Return the [X, Y] coordinate for the center point of the cell that contains the specified text.  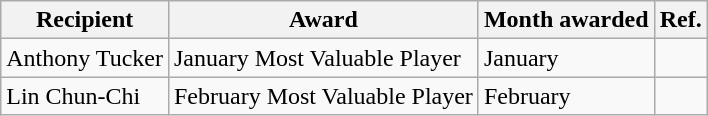
Month awarded [566, 20]
Recipient [85, 20]
February [566, 96]
Award [323, 20]
January Most Valuable Player [323, 58]
Ref. [680, 20]
January [566, 58]
February Most Valuable Player [323, 96]
Anthony Tucker [85, 58]
Lin Chun-Chi [85, 96]
